Output the [x, y] coordinate of the center of the cell containing the given text.  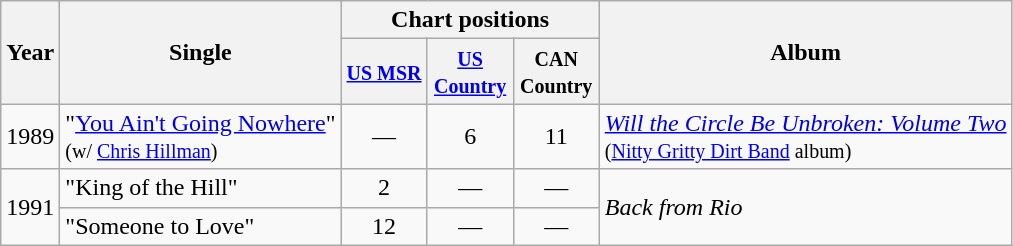
2 [384, 188]
"King of the Hill" [200, 188]
US Country [470, 72]
Album [806, 52]
11 [556, 136]
1989 [30, 136]
1991 [30, 207]
US MSR [384, 72]
Year [30, 52]
12 [384, 226]
"You Ain't Going Nowhere"(w/ Chris Hillman) [200, 136]
Chart positions [470, 20]
Will the Circle Be Unbroken: Volume Two(Nitty Gritty Dirt Band album) [806, 136]
"Someone to Love" [200, 226]
Back from Rio [806, 207]
CAN Country [556, 72]
6 [470, 136]
Single [200, 52]
